From the cell containing the given text, extract its center point as [x, y] coordinate. 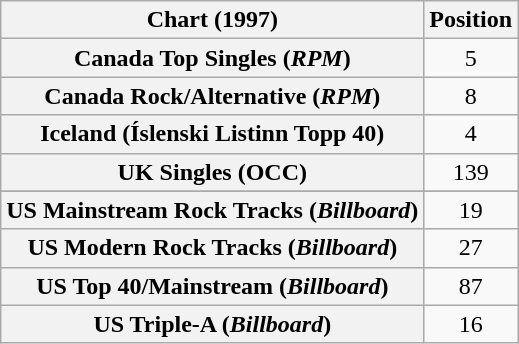
Chart (1997) [212, 20]
4 [471, 134]
16 [471, 324]
UK Singles (OCC) [212, 172]
US Mainstream Rock Tracks (Billboard) [212, 210]
US Triple-A (Billboard) [212, 324]
Canada Rock/Alternative (RPM) [212, 96]
Position [471, 20]
US Top 40/Mainstream (Billboard) [212, 286]
139 [471, 172]
27 [471, 248]
US Modern Rock Tracks (Billboard) [212, 248]
5 [471, 58]
87 [471, 286]
19 [471, 210]
Iceland (Íslenski Listinn Topp 40) [212, 134]
Canada Top Singles (RPM) [212, 58]
8 [471, 96]
